Locate the cell with the specified text and output its (X, Y) center coordinate. 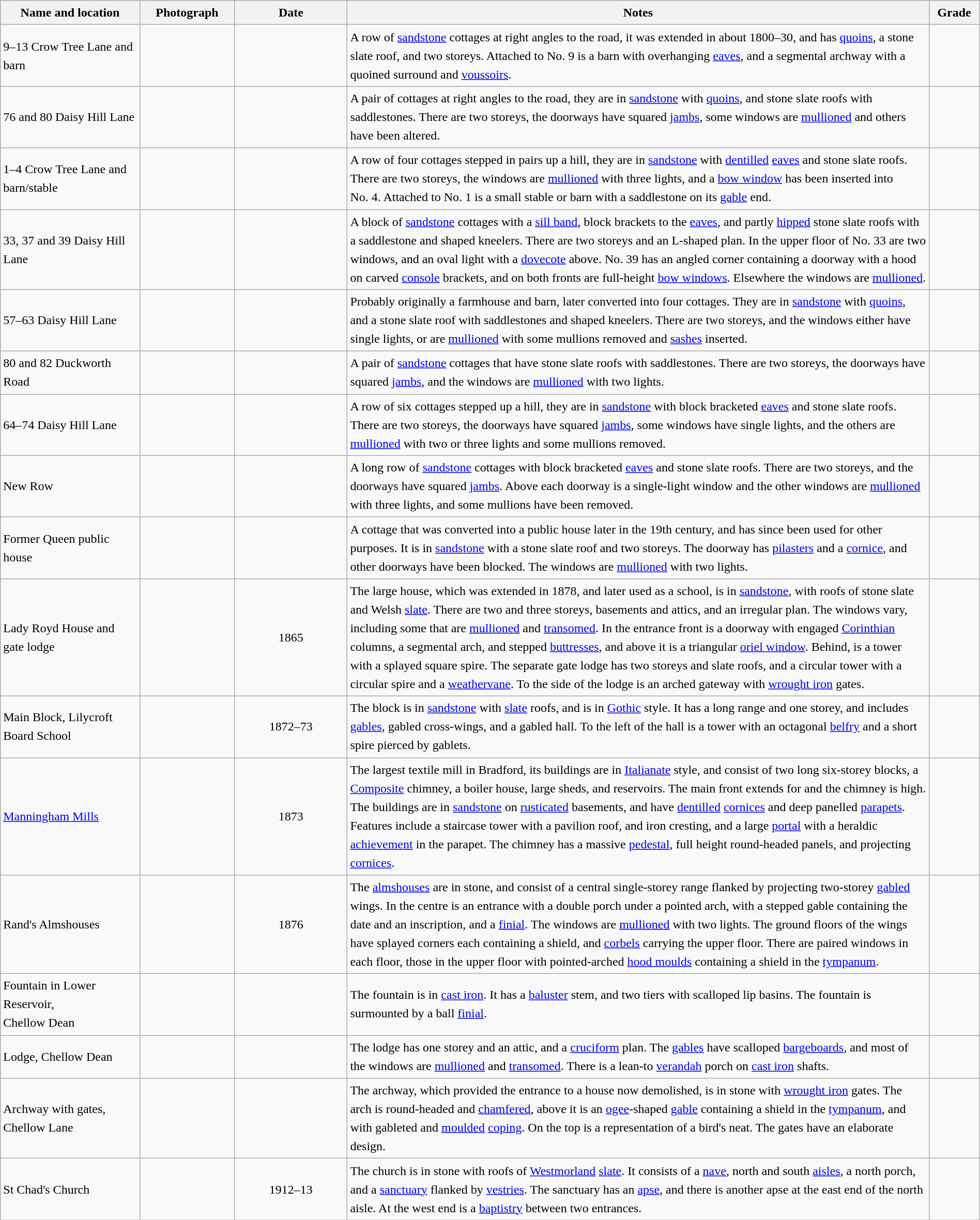
1876 (291, 924)
76 and 80 Daisy Hill Lane (70, 117)
9–13 Crow Tree Lane and barn (70, 56)
Manningham Mills (70, 817)
Grade (954, 12)
1865 (291, 637)
The fountain is in cast iron. It has a baluster stem, and two tiers with scalloped lip basins. The fountain is surmounted by a ball finial. (638, 1005)
1912–13 (291, 1189)
80 and 82 Duckworth Road (70, 372)
Notes (638, 12)
Archway with gates, Chellow Lane (70, 1119)
St Chad's Church (70, 1189)
57–63 Daisy Hill Lane (70, 321)
Lodge, Chellow Dean (70, 1057)
33, 37 and 39 Daisy Hill Lane (70, 249)
Rand's Almshouses (70, 924)
64–74 Daisy Hill Lane (70, 425)
Main Block, Lilycroft Board School (70, 727)
Photograph (187, 12)
New Row (70, 486)
Former Queen public house (70, 548)
1872–73 (291, 727)
Fountain in Lower Reservoir,Chellow Dean (70, 1005)
Name and location (70, 12)
Date (291, 12)
1873 (291, 817)
Lady Royd House and gate lodge (70, 637)
1–4 Crow Tree Lane and barn/stable (70, 179)
